Detect which cell encompasses the target text, then output its (x, y) center coordinate. 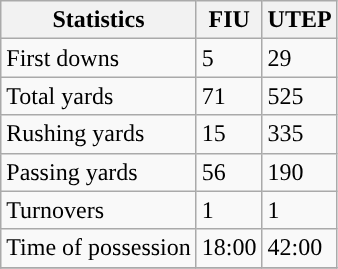
42:00 (300, 248)
190 (300, 172)
18:00 (229, 248)
335 (300, 134)
71 (229, 96)
Turnovers (99, 210)
UTEP (300, 20)
Time of possession (99, 248)
Passing yards (99, 172)
5 (229, 58)
15 (229, 134)
First downs (99, 58)
29 (300, 58)
56 (229, 172)
Total yards (99, 96)
Statistics (99, 20)
FIU (229, 20)
525 (300, 96)
Rushing yards (99, 134)
